Provide the [X, Y] coordinate of the cell's center where the given text is located.  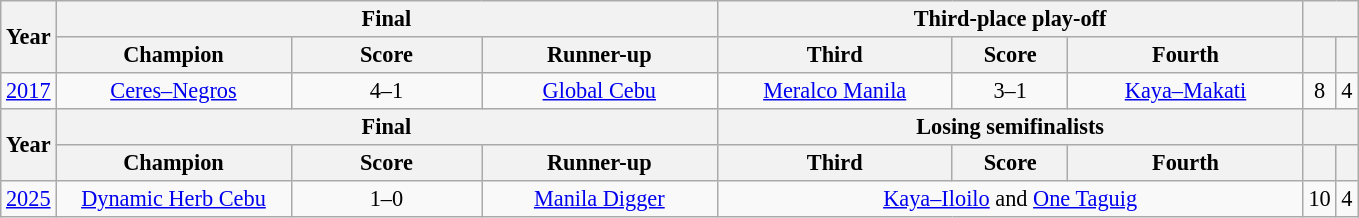
Kaya–Iloilo and One Taguig [1010, 198]
Losing semifinalists [1010, 126]
Manila Digger [600, 198]
3–1 [1010, 90]
4–1 [386, 90]
8 [1320, 90]
2017 [28, 90]
Dynamic Herb Cebu [174, 198]
Ceres–Negros [174, 90]
Third-place play-off [1010, 19]
10 [1320, 198]
Kaya–Makati [1186, 90]
2025 [28, 198]
Meralco Manila [834, 90]
1–0 [386, 198]
Global Cebu [600, 90]
